From the cell containing the given text, extract its center point as [X, Y] coordinate. 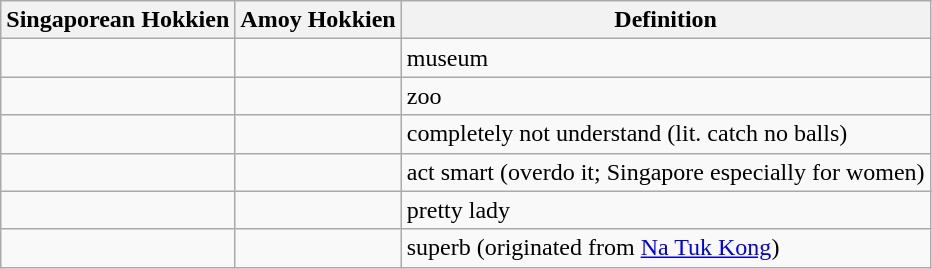
Definition [666, 20]
act smart (overdo it; Singapore especially for women) [666, 172]
pretty lady [666, 210]
zoo [666, 96]
Amoy Hokkien [318, 20]
Singaporean Hokkien [118, 20]
completely not understand (lit. catch no balls) [666, 134]
superb (originated from Na Tuk Kong) [666, 248]
museum [666, 58]
